Return the (x, y) coordinate for the center point of the cell that contains the specified text.  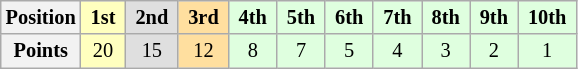
1 (547, 51)
8 (253, 51)
7 (301, 51)
9th (494, 17)
3 (446, 51)
4 (397, 51)
7th (397, 17)
1st (104, 17)
4th (253, 17)
15 (152, 51)
5 (349, 51)
20 (104, 51)
Points (41, 51)
8th (446, 17)
12 (203, 51)
6th (349, 17)
2nd (152, 17)
5th (301, 17)
2 (494, 51)
10th (547, 17)
Position (41, 17)
3rd (203, 17)
